From the cell containing the given text, extract its center point as (X, Y) coordinate. 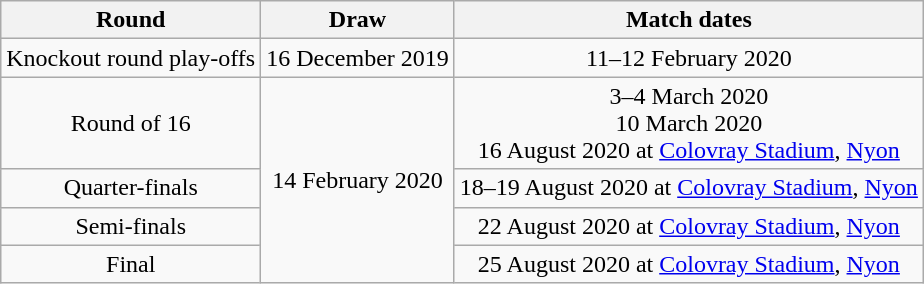
Knockout round play-offs (131, 58)
16 December 2019 (358, 58)
Round of 16 (131, 123)
Semi-finals (131, 226)
Quarter-finals (131, 188)
18–19 August 2020 at Colovray Stadium, Nyon (688, 188)
25 August 2020 at Colovray Stadium, Nyon (688, 264)
11–12 February 2020 (688, 58)
Final (131, 264)
Draw (358, 20)
3–4 March 202010 March 202016 August 2020 at Colovray Stadium, Nyon (688, 123)
Match dates (688, 20)
22 August 2020 at Colovray Stadium, Nyon (688, 226)
14 February 2020 (358, 180)
Round (131, 20)
